Locate the cell with the specified text and output its (X, Y) center coordinate. 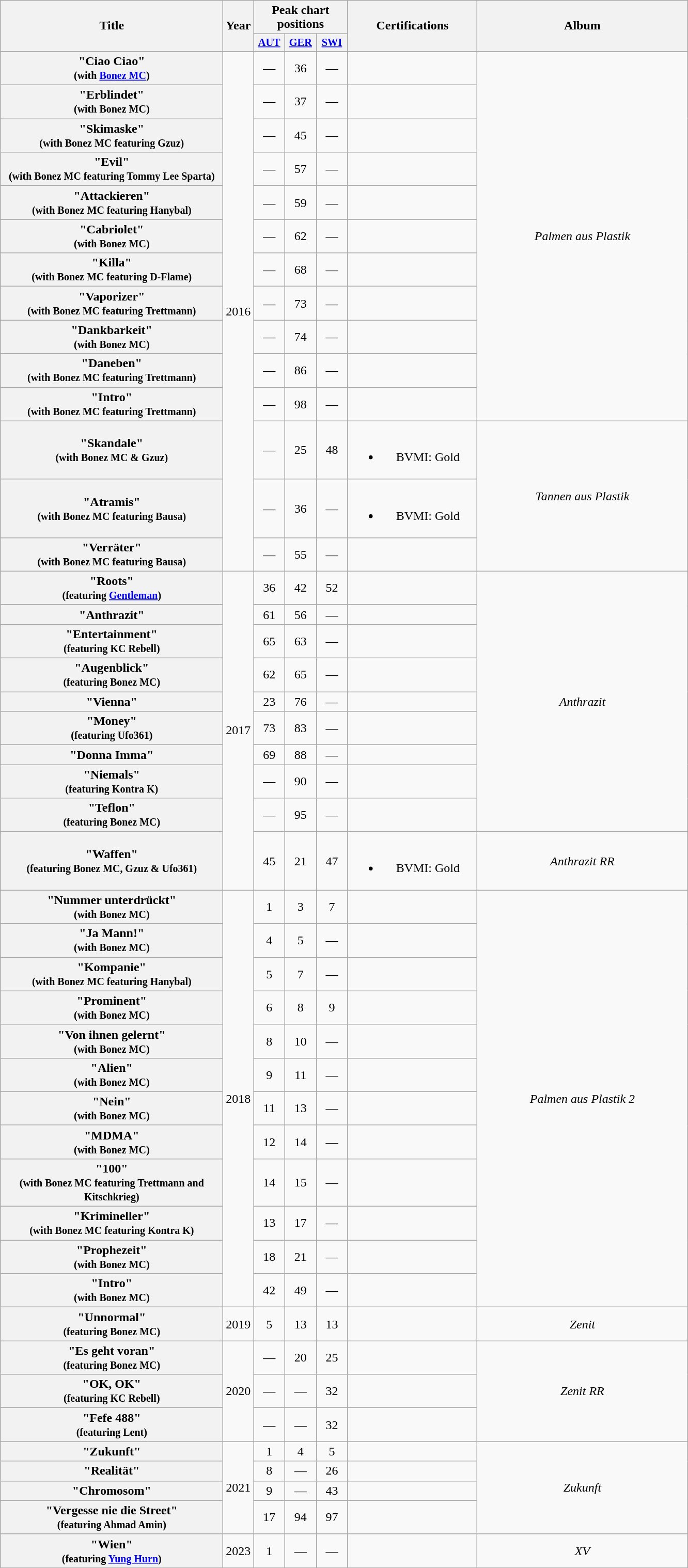
83 (301, 728)
"Alien"(with Bonez MC) (112, 1075)
Year (239, 26)
55 (301, 555)
68 (301, 270)
"Erblindet"(with Bonez MC) (112, 102)
Palmen aus Plastik (583, 236)
48 (332, 450)
"Dankbarkeit"(with Bonez MC) (112, 337)
61 (270, 614)
2019 (239, 1324)
2017 (239, 731)
"Cabriolet"(with Bonez MC) (112, 236)
"Anthrazit" (112, 614)
"Daneben"(with Bonez MC featuring Trettmann) (112, 371)
2021 (239, 1488)
74 (301, 337)
Zenit (583, 1324)
"Ciao Ciao"(with Bonez MC) (112, 68)
37 (301, 102)
"Skimaske"(with Bonez MC featuring Gzuz) (112, 135)
"Roots"(featuring Gentleman) (112, 588)
"Entertainment"(featuring KC Rebell) (112, 641)
"Skandale"(with Bonez MC & Gzuz) (112, 450)
95 (301, 815)
3 (301, 907)
"Evil"(with Bonez MC featuring Tommy Lee Sparta) (112, 169)
10 (301, 1041)
2016 (239, 311)
56 (301, 614)
97 (332, 1517)
63 (301, 641)
"OK, OK"(featuring KC Rebell) (112, 1391)
52 (332, 588)
SWI (332, 43)
GER (301, 43)
76 (301, 702)
"Atramis"(with Bonez MC featuring Bausa) (112, 508)
"Kompanie"(with Bonez MC featuring Hanybal) (112, 974)
59 (301, 202)
26 (332, 1471)
AUT (270, 43)
"Fefe 488"(featuring Lent) (112, 1425)
Zukunft (583, 1488)
"Ja Mann!"(with Bonez MC) (112, 941)
"Es geht voran"(featuring Bonez MC) (112, 1358)
"MDMA"(with Bonez MC) (112, 1142)
"Donna Imma" (112, 755)
"Killa"(with Bonez MC featuring D-Flame) (112, 270)
"Unnormal"(featuring Bonez MC) (112, 1324)
2023 (239, 1551)
"Von ihnen gelernt"(with Bonez MC) (112, 1041)
Palmen aus Plastik 2 (583, 1099)
"Augenblick"(featuring Bonez MC) (112, 675)
6 (270, 1008)
"Attackieren"(with Bonez MC featuring Hanybal) (112, 202)
2020 (239, 1391)
Certifications (412, 26)
"Krimineller"(with Bonez MC featuring Kontra K) (112, 1224)
Tannen aus Plastik (583, 496)
Anthrazit (583, 701)
"Vaporizer"(with Bonez MC featuring Trettmann) (112, 304)
Zenit RR (583, 1391)
"Money"(featuring Ufo361) (112, 728)
"Niemals"(featuring Kontra K) (112, 782)
"Wien"(featuring Yung Hurn) (112, 1551)
12 (270, 1142)
XV (583, 1551)
23 (270, 702)
57 (301, 169)
20 (301, 1358)
"Chromosom" (112, 1491)
"Waffen"(featuring Bonez MC, Gzuz & Ufo361) (112, 861)
94 (301, 1517)
47 (332, 861)
69 (270, 755)
"Vergesse nie die Street"(featuring Ahmad Amin) (112, 1517)
43 (332, 1491)
"Nein"(with Bonez MC) (112, 1108)
"Prominent"(with Bonez MC) (112, 1008)
18 (270, 1257)
"Intro"(with Bonez MC featuring Trettmann) (112, 404)
15 (301, 1182)
"Verräter"(with Bonez MC featuring Bausa) (112, 555)
"Teflon"(featuring Bonez MC) (112, 815)
Title (112, 26)
"Zukunft" (112, 1451)
"Intro"(with Bonez MC) (112, 1291)
"Realität" (112, 1471)
86 (301, 371)
88 (301, 755)
"Nummer unterdrückt"(with Bonez MC) (112, 907)
90 (301, 782)
"Vienna" (112, 702)
49 (301, 1291)
"100"(with Bonez MC featuring Trettmann and Kitschkrieg) (112, 1182)
"Prophezeit"(with Bonez MC) (112, 1257)
2018 (239, 1099)
Anthrazit RR (583, 861)
98 (301, 404)
Peak chart positions (301, 18)
Album (583, 26)
